For the text-containing cell, return its midpoint in [x, y] coordinate format. 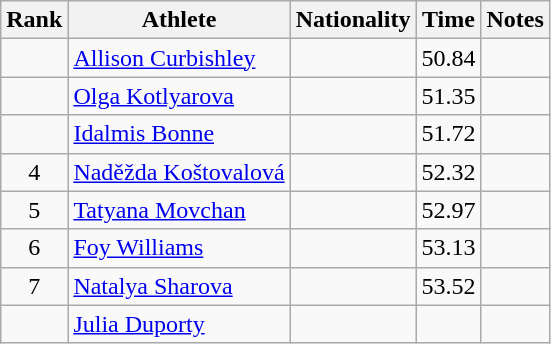
51.72 [448, 134]
7 [34, 286]
Idalmis Bonne [179, 134]
Tatyana Movchan [179, 210]
50.84 [448, 58]
Julia Duporty [179, 324]
Time [448, 20]
5 [34, 210]
51.35 [448, 96]
52.32 [448, 172]
Naděžda Koštovalová [179, 172]
52.97 [448, 210]
Allison Curbishley [179, 58]
Athlete [179, 20]
Foy Williams [179, 248]
6 [34, 248]
53.13 [448, 248]
53.52 [448, 286]
Olga Kotlyarova [179, 96]
Natalya Sharova [179, 286]
4 [34, 172]
Nationality [353, 20]
Rank [34, 20]
Notes [515, 20]
